Pinpoint the cell where the given text exists, returning its (X, Y) midpoint coordinate. 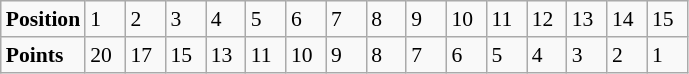
17 (145, 55)
14 (627, 19)
Position (43, 19)
12 (547, 19)
Points (43, 55)
20 (105, 55)
